For the text-containing cell, return its midpoint in (X, Y) coordinate format. 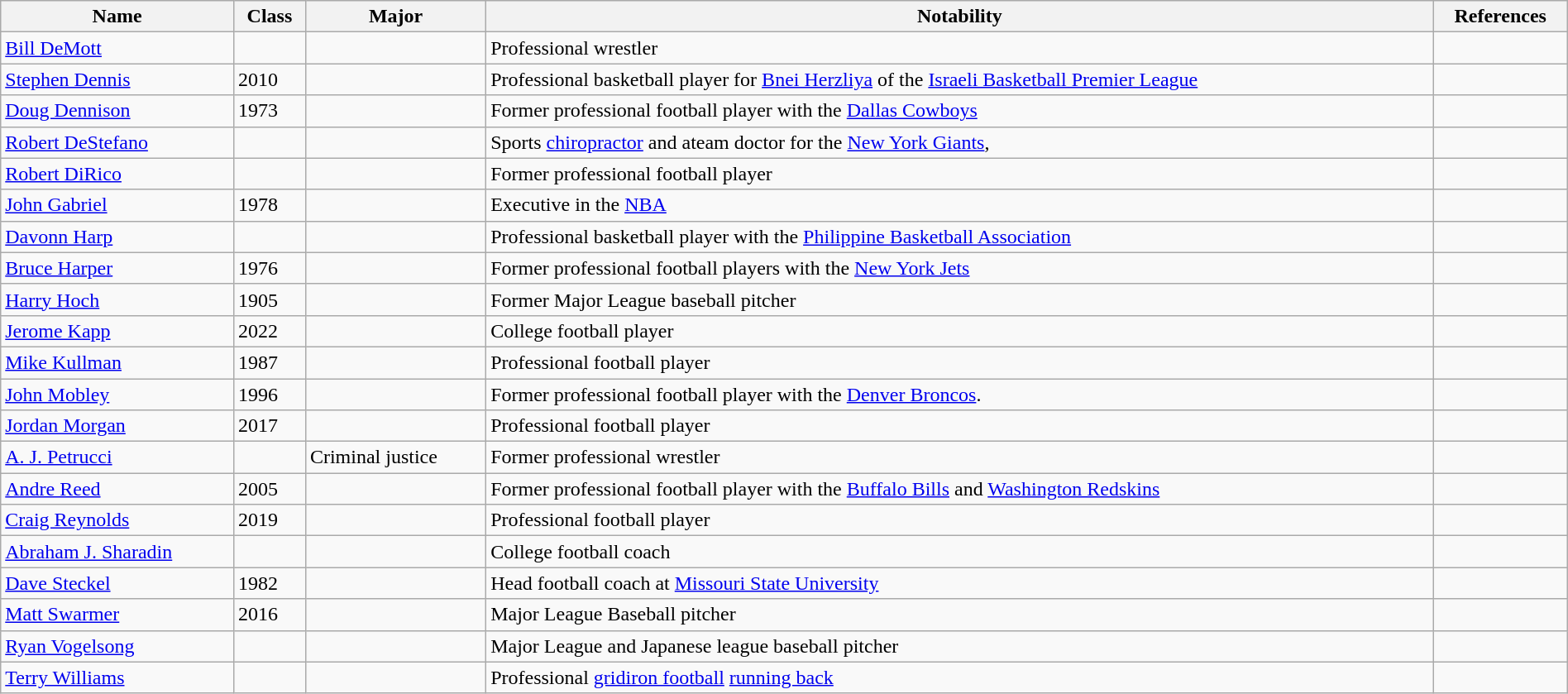
1987 (270, 362)
Harry Hoch (117, 299)
1976 (270, 268)
2016 (270, 615)
1978 (270, 205)
John Mobley (117, 395)
Terry Williams (117, 677)
1982 (270, 583)
Bill DeMott (117, 48)
Major (395, 17)
Major League Baseball pitcher (959, 615)
Former professional football players with the New York Jets (959, 268)
Head football coach at Missouri State University (959, 583)
Criminal justice (395, 457)
College football coach (959, 552)
References (1500, 17)
Matt Swarmer (117, 615)
Former professional football player with the Buffalo Bills and Washington Redskins (959, 489)
Abraham J. Sharadin (117, 552)
2010 (270, 79)
Stephen Dennis (117, 79)
2019 (270, 520)
2017 (270, 426)
Professional basketball player for Bnei Herzliya of the Israeli Basketball Premier League (959, 79)
Jerome Kapp (117, 331)
Professional basketball player with the Philippine Basketball Association (959, 237)
2022 (270, 331)
Notability (959, 17)
2005 (270, 489)
Robert DeStefano (117, 142)
Ryan Vogelsong (117, 646)
1973 (270, 111)
Sports chiropractor and ateam doctor for the New York Giants, (959, 142)
Dave Steckel (117, 583)
1905 (270, 299)
Major League and Japanese league baseball pitcher (959, 646)
Former professional football player with the Denver Broncos. (959, 395)
Bruce Harper (117, 268)
Doug Dennison (117, 111)
A. J. Petrucci (117, 457)
John Gabriel (117, 205)
Mike Kullman (117, 362)
Former professional football player with the Dallas Cowboys (959, 111)
College football player (959, 331)
Robert DiRico (117, 174)
Jordan Morgan (117, 426)
Former professional wrestler (959, 457)
Professional wrestler (959, 48)
Craig Reynolds (117, 520)
Executive in the NBA (959, 205)
Class (270, 17)
1996 (270, 395)
Andre Reed (117, 489)
Former Major League baseball pitcher (959, 299)
Name (117, 17)
Former professional football player (959, 174)
Davonn Harp (117, 237)
Professional gridiron football running back (959, 677)
